Find where the given text appears and provide that cell's center as (X, Y) coordinate. 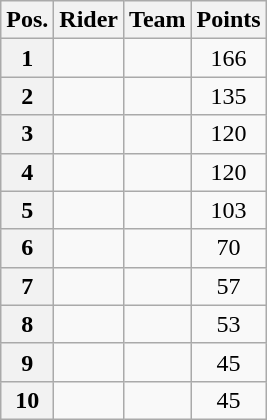
4 (28, 172)
9 (28, 362)
57 (228, 286)
Team (158, 20)
103 (228, 210)
Points (228, 20)
2 (28, 96)
6 (28, 248)
70 (228, 248)
Pos. (28, 20)
3 (28, 134)
166 (228, 58)
7 (28, 286)
8 (28, 324)
10 (28, 400)
135 (228, 96)
1 (28, 58)
Rider (89, 20)
53 (228, 324)
5 (28, 210)
